Determine the (x, y) coordinate at the center of the cell enclosing the given text.  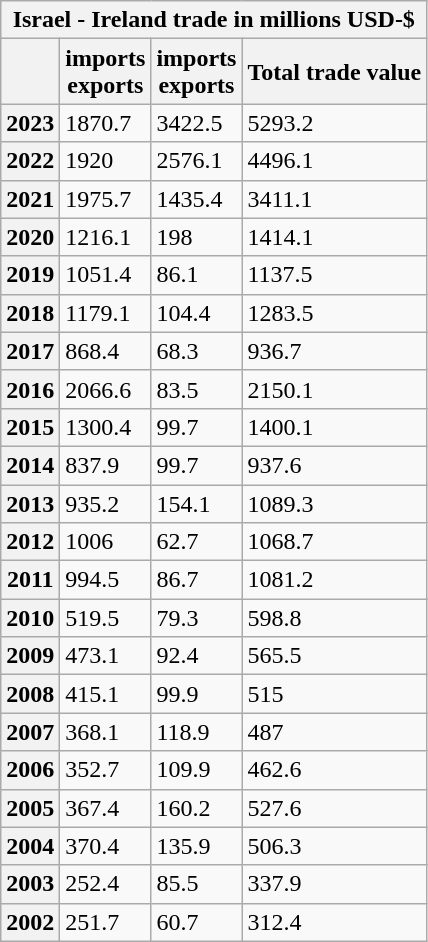
487 (334, 732)
415.1 (106, 694)
2002 (30, 922)
135.9 (196, 846)
2150.1 (334, 389)
1400.1 (334, 427)
598.8 (334, 618)
1006 (106, 542)
1068.7 (334, 542)
2014 (30, 465)
2016 (30, 389)
994.5 (106, 580)
2010 (30, 618)
515 (334, 694)
506.3 (334, 846)
473.1 (106, 656)
837.9 (106, 465)
1216.1 (106, 237)
1089.3 (334, 503)
92.4 (196, 656)
86.1 (196, 275)
1179.1 (106, 313)
1137.5 (334, 275)
2019 (30, 275)
2008 (30, 694)
Total trade value (334, 72)
Israel - Ireland trade in millions USD-$ (214, 20)
2005 (30, 808)
368.1 (106, 732)
251.7 (106, 922)
99.9 (196, 694)
312.4 (334, 922)
462.6 (334, 770)
83.5 (196, 389)
2006 (30, 770)
118.9 (196, 732)
937.6 (334, 465)
109.9 (196, 770)
2576.1 (196, 161)
935.2 (106, 503)
1283.5 (334, 313)
565.5 (334, 656)
1051.4 (106, 275)
252.4 (106, 884)
2011 (30, 580)
527.6 (334, 808)
104.4 (196, 313)
2020 (30, 237)
79.3 (196, 618)
1920 (106, 161)
86.7 (196, 580)
1300.4 (106, 427)
2007 (30, 732)
2022 (30, 161)
62.7 (196, 542)
2015 (30, 427)
2009 (30, 656)
367.4 (106, 808)
352.7 (106, 770)
2003 (30, 884)
370.4 (106, 846)
1870.7 (106, 123)
4496.1 (334, 161)
160.2 (196, 808)
198 (196, 237)
2023 (30, 123)
1414.1 (334, 237)
337.9 (334, 884)
68.3 (196, 351)
1081.2 (334, 580)
3422.5 (196, 123)
2066.6 (106, 389)
519.5 (106, 618)
3411.1 (334, 199)
936.7 (334, 351)
2021 (30, 199)
85.5 (196, 884)
154.1 (196, 503)
2013 (30, 503)
1435.4 (196, 199)
2004 (30, 846)
5293.2 (334, 123)
2017 (30, 351)
868.4 (106, 351)
2012 (30, 542)
1975.7 (106, 199)
60.7 (196, 922)
2018 (30, 313)
